Detect which cell encompasses the target text, then output its [x, y] center coordinate. 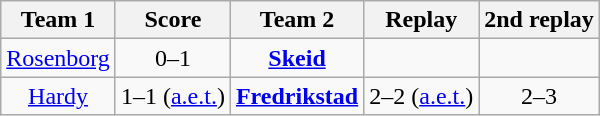
Skeid [296, 58]
1–1 (a.e.t.) [172, 96]
Fredrikstad [296, 96]
Hardy [58, 96]
2–3 [540, 96]
Team 1 [58, 20]
0–1 [172, 58]
Replay [422, 20]
2nd replay [540, 20]
Team 2 [296, 20]
Score [172, 20]
Rosenborg [58, 58]
2–2 (a.e.t.) [422, 96]
